Capture the cell that displays the provided text and extract its (x, y) central coordinate. 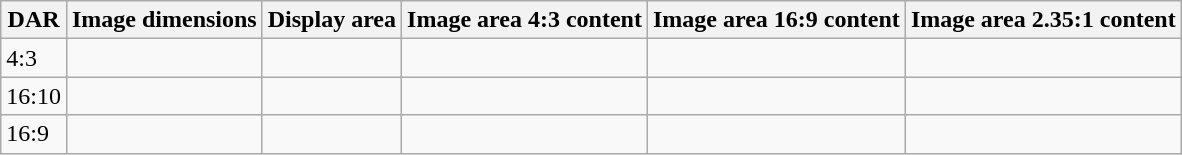
16:9 (34, 134)
Image area 2.35:1 content (1043, 20)
16:10 (34, 96)
Image area 4:3 content (525, 20)
Image area 16:9 content (776, 20)
DAR (34, 20)
4:3 (34, 58)
Image dimensions (164, 20)
Display area (332, 20)
